Return the [x, y] coordinate for the center point of the cell that contains the specified text.  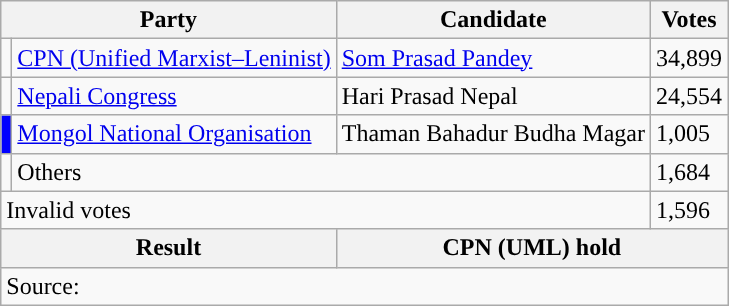
24,554 [688, 96]
1,005 [688, 134]
34,899 [688, 58]
Thaman Bahadur Budha Magar [493, 134]
Candidate [493, 20]
Party [168, 20]
Source: [364, 286]
Others [332, 172]
Nepali Congress [174, 96]
Result [168, 248]
Votes [688, 20]
1,596 [688, 210]
CPN (UML) hold [532, 248]
Invalid votes [326, 210]
Hari Prasad Nepal [493, 96]
CPN (Unified Marxist–Leninist) [174, 58]
1,684 [688, 172]
Mongol National Organisation [174, 134]
Som Prasad Pandey [493, 58]
